For the text-containing cell, return its midpoint in (X, Y) coordinate format. 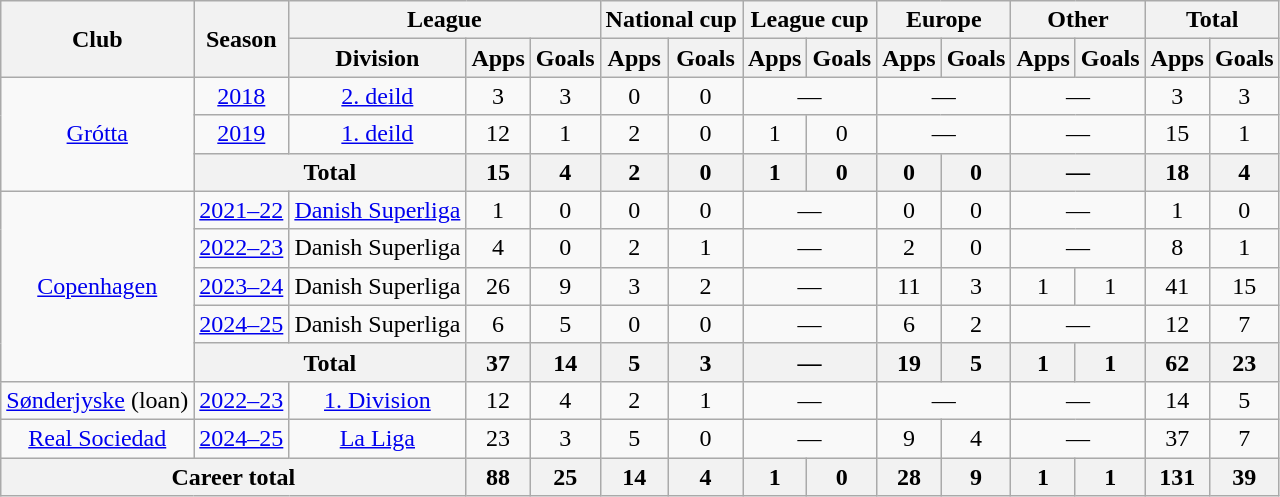
11 (909, 286)
28 (909, 477)
18 (1177, 172)
Sønderjyske (loan) (98, 400)
8 (1177, 248)
19 (909, 362)
Club (98, 39)
1. deild (378, 134)
2. deild (378, 96)
41 (1177, 286)
Career total (234, 477)
Other (1078, 20)
League cup (809, 20)
Division (378, 58)
131 (1177, 477)
39 (1244, 477)
2018 (242, 96)
League (444, 20)
25 (565, 477)
2023–24 (242, 286)
26 (498, 286)
National cup (671, 20)
Europe (944, 20)
Copenhagen (98, 286)
2021–22 (242, 210)
La Liga (378, 438)
Season (242, 39)
1. Division (378, 400)
62 (1177, 362)
Grótta (98, 134)
2019 (242, 134)
Real Sociedad (98, 438)
88 (498, 477)
